Identify which cell holds the provided text, then report its (x, y) central coordinate. 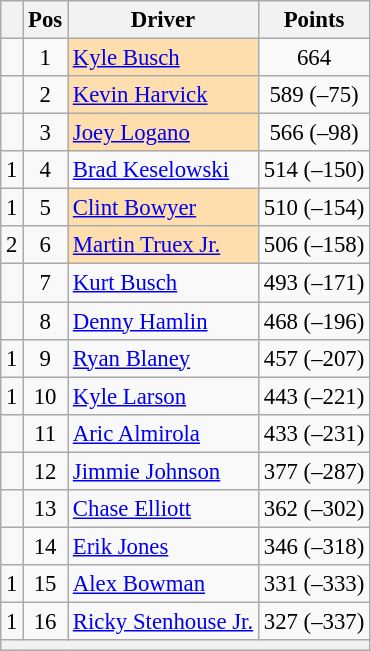
Kevin Harvick (164, 95)
7 (46, 283)
327 (–337) (314, 621)
3 (46, 133)
566 (–98) (314, 133)
Denny Hamlin (164, 321)
Kyle Larson (164, 396)
493 (–171) (314, 283)
514 (–150) (314, 170)
14 (46, 546)
443 (–221) (314, 396)
433 (–231) (314, 433)
Kurt Busch (164, 283)
Ryan Blaney (164, 358)
9 (46, 358)
331 (–333) (314, 584)
Points (314, 20)
4 (46, 170)
Pos (46, 20)
468 (–196) (314, 321)
12 (46, 471)
362 (–302) (314, 509)
Kyle Busch (164, 58)
Clint Bowyer (164, 208)
664 (314, 58)
510 (–154) (314, 208)
8 (46, 321)
Joey Logano (164, 133)
13 (46, 509)
6 (46, 245)
Alex Bowman (164, 584)
457 (–207) (314, 358)
10 (46, 396)
11 (46, 433)
506 (–158) (314, 245)
16 (46, 621)
15 (46, 584)
Ricky Stenhouse Jr. (164, 621)
Chase Elliott (164, 509)
377 (–287) (314, 471)
Jimmie Johnson (164, 471)
Aric Almirola (164, 433)
Brad Keselowski (164, 170)
589 (–75) (314, 95)
Erik Jones (164, 546)
Martin Truex Jr. (164, 245)
Driver (164, 20)
346 (–318) (314, 546)
5 (46, 208)
